For the text-containing cell, return its midpoint in (X, Y) coordinate format. 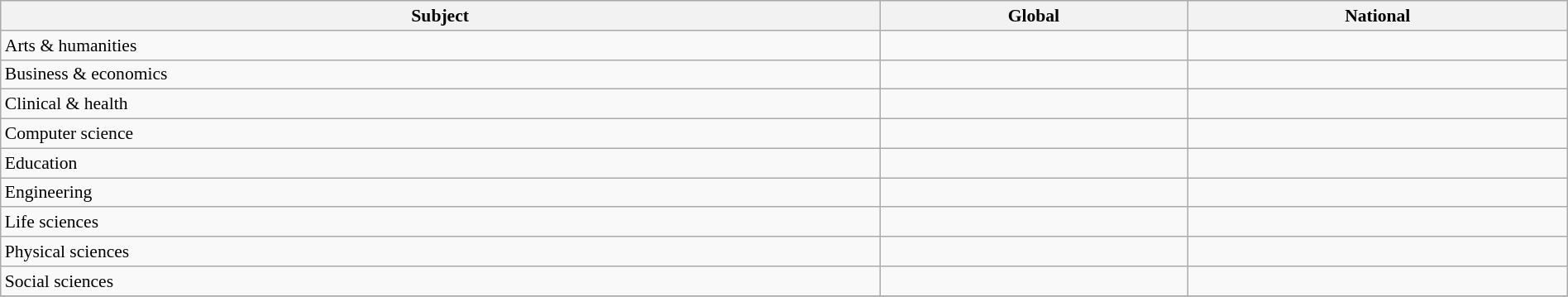
Global (1034, 16)
Computer science (440, 134)
Social sciences (440, 281)
Business & economics (440, 74)
Subject (440, 16)
Education (440, 163)
Clinical & health (440, 104)
Arts & humanities (440, 46)
Physical sciences (440, 251)
Engineering (440, 193)
National (1378, 16)
Life sciences (440, 223)
